For the text-containing cell, return its midpoint in (X, Y) coordinate format. 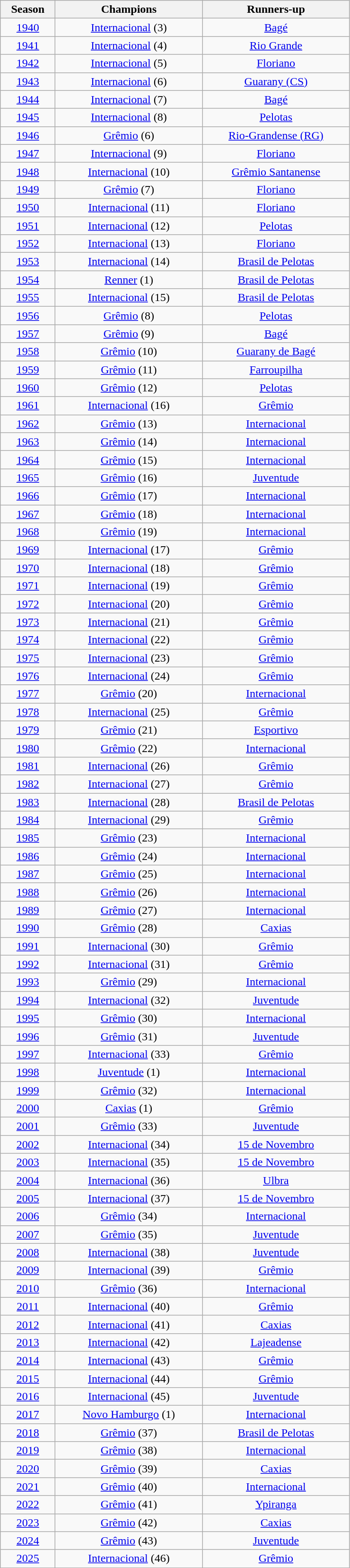
2022 (28, 1505)
Grêmio (18) (129, 514)
1951 (28, 226)
Internacional (20) (129, 604)
2019 (28, 1451)
2013 (28, 1342)
1980 (28, 748)
1970 (28, 568)
1993 (28, 982)
1978 (28, 712)
1949 (28, 189)
Grêmio (17) (129, 496)
1943 (28, 81)
1954 (28, 280)
Grêmio (20) (129, 694)
Grêmio (26) (129, 892)
1945 (28, 117)
2009 (28, 1270)
1969 (28, 550)
1995 (28, 1018)
Internacional (18) (129, 568)
1941 (28, 45)
1956 (28, 316)
Internacional (3) (129, 27)
Grêmio (35) (129, 1234)
Grêmio (27) (129, 910)
2025 (28, 1559)
1955 (28, 298)
2005 (28, 1198)
1986 (28, 856)
Internacional (46) (129, 1559)
Internacional (27) (129, 784)
2014 (28, 1360)
Grêmio (34) (129, 1216)
2011 (28, 1306)
Internacional (4) (129, 45)
1952 (28, 244)
1975 (28, 658)
1968 (28, 532)
1991 (28, 946)
Grêmio (13) (129, 424)
Grêmio (15) (129, 460)
1983 (28, 802)
1987 (28, 874)
Grêmio (7) (129, 189)
2016 (28, 1397)
Internacional (28) (129, 802)
1963 (28, 442)
Rio Grande (276, 45)
1971 (28, 586)
1965 (28, 478)
Internacional (41) (129, 1324)
Internacional (24) (129, 676)
2015 (28, 1379)
2018 (28, 1433)
Internacional (16) (129, 406)
Grêmio (29) (129, 982)
1989 (28, 910)
1958 (28, 352)
Internacional (10) (129, 171)
Internacional (17) (129, 550)
Lajeadense (276, 1342)
1982 (28, 784)
1959 (28, 370)
Grêmio (37) (129, 1433)
Grêmio (24) (129, 856)
Internacional (13) (129, 244)
Internacional (35) (129, 1162)
1977 (28, 694)
2002 (28, 1144)
Internacional (12) (129, 226)
1947 (28, 153)
Internacional (34) (129, 1144)
Internacional (22) (129, 640)
Juventude (1) (129, 1072)
Grêmio (8) (129, 316)
1984 (28, 820)
Grêmio Santanense (276, 171)
2020 (28, 1469)
Grêmio (12) (129, 388)
Novo Hamburgo (1) (129, 1415)
1981 (28, 766)
Grêmio (39) (129, 1469)
Internacional (29) (129, 820)
2003 (28, 1162)
Runners-up (276, 9)
Internacional (45) (129, 1397)
Internacional (15) (129, 298)
2001 (28, 1126)
1944 (28, 99)
Grêmio (28) (129, 928)
Internacional (43) (129, 1360)
1957 (28, 334)
1988 (28, 892)
1964 (28, 460)
1960 (28, 388)
1967 (28, 514)
Grêmio (23) (129, 838)
1996 (28, 1036)
Internacional (32) (129, 1000)
1976 (28, 676)
1972 (28, 604)
Grêmio (38) (129, 1451)
Grêmio (31) (129, 1036)
2012 (28, 1324)
1940 (28, 27)
Internacional (33) (129, 1054)
2007 (28, 1234)
Internacional (7) (129, 99)
1942 (28, 63)
Internacional (42) (129, 1342)
Guarany de Bagé (276, 352)
1998 (28, 1072)
Internacional (6) (129, 81)
Internacional (14) (129, 262)
Internacional (9) (129, 153)
1990 (28, 928)
1992 (28, 964)
1948 (28, 171)
1973 (28, 622)
Season (28, 9)
Internacional (39) (129, 1270)
1979 (28, 730)
Grêmio (21) (129, 730)
Rio-Grandense (RG) (276, 135)
Internacional (25) (129, 712)
Internacional (38) (129, 1252)
2004 (28, 1180)
Internacional (8) (129, 117)
2021 (28, 1487)
Champions (129, 9)
Internacional (40) (129, 1306)
1974 (28, 640)
Internacional (26) (129, 766)
Grêmio (32) (129, 1090)
Ypiranga (276, 1505)
2010 (28, 1288)
Ulbra (276, 1180)
Grêmio (43) (129, 1541)
Caxias (1) (129, 1108)
Farroupilha (276, 370)
Grêmio (40) (129, 1487)
2006 (28, 1216)
Internacional (30) (129, 946)
Internacional (11) (129, 207)
Internacional (23) (129, 658)
Grêmio (11) (129, 370)
Grêmio (19) (129, 532)
Guarany (CS) (276, 81)
Grêmio (16) (129, 478)
1985 (28, 838)
Grêmio (41) (129, 1505)
Grêmio (10) (129, 352)
2017 (28, 1415)
Internacional (44) (129, 1379)
Grêmio (14) (129, 442)
Internacional (19) (129, 586)
1953 (28, 262)
Esportivo (276, 730)
1962 (28, 424)
Grêmio (33) (129, 1126)
2000 (28, 1108)
1994 (28, 1000)
Internacional (21) (129, 622)
Grêmio (36) (129, 1288)
Renner (1) (129, 280)
Grêmio (6) (129, 135)
1997 (28, 1054)
Internacional (36) (129, 1180)
Grêmio (9) (129, 334)
Internacional (37) (129, 1198)
2023 (28, 1523)
2024 (28, 1541)
1946 (28, 135)
Grêmio (25) (129, 874)
2008 (28, 1252)
1999 (28, 1090)
Grêmio (22) (129, 748)
Internacional (5) (129, 63)
1966 (28, 496)
1961 (28, 406)
Grêmio (30) (129, 1018)
1950 (28, 207)
Internacional (31) (129, 964)
Grêmio (42) (129, 1523)
